Pinpoint the cell where the given text exists, returning its (X, Y) midpoint coordinate. 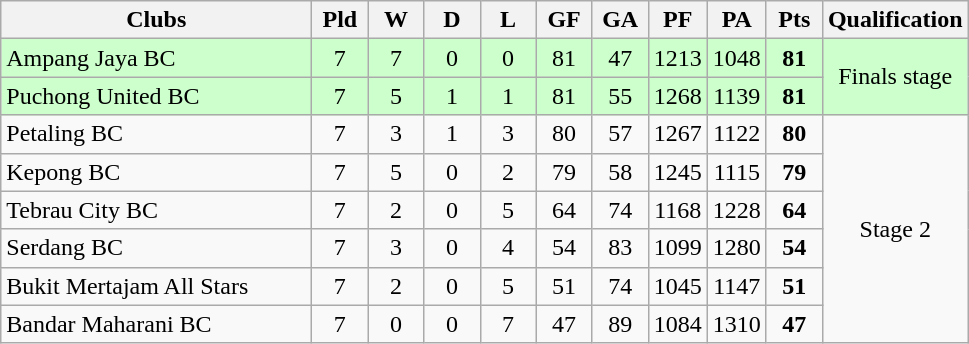
1245 (678, 172)
1268 (678, 96)
1084 (678, 324)
1310 (736, 324)
PF (678, 20)
Tebrau City BC (156, 210)
Kepong BC (156, 172)
Qualification (895, 20)
L (508, 20)
57 (620, 134)
GF (564, 20)
Puchong United BC (156, 96)
D (452, 20)
1048 (736, 58)
1147 (736, 286)
PA (736, 20)
Finals stage (895, 77)
Clubs (156, 20)
Bandar Maharani BC (156, 324)
55 (620, 96)
1139 (736, 96)
Pts (794, 20)
Bukit Mertajam All Stars (156, 286)
W (396, 20)
1228 (736, 210)
Petaling BC (156, 134)
GA (620, 20)
89 (620, 324)
4 (508, 248)
1099 (678, 248)
Ampang Jaya BC (156, 58)
1168 (678, 210)
1122 (736, 134)
1267 (678, 134)
1045 (678, 286)
Pld (340, 20)
Stage 2 (895, 229)
1213 (678, 58)
1115 (736, 172)
83 (620, 248)
58 (620, 172)
Serdang BC (156, 248)
1280 (736, 248)
